From the cell containing the given text, extract its center point as [X, Y] coordinate. 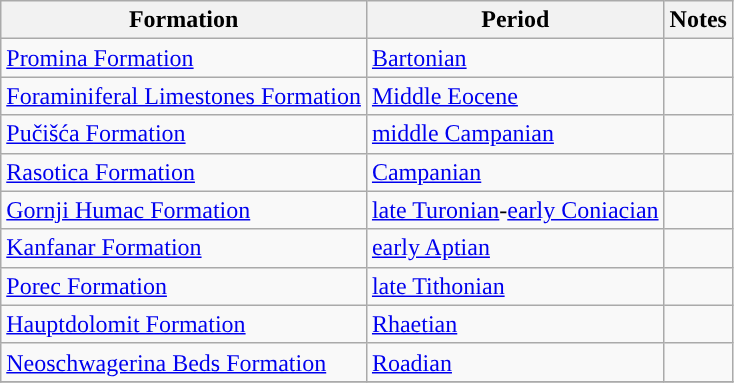
late Turonian-early Coniacian [515, 210]
Neoschwagerina Beds Formation [184, 362]
Promina Formation [184, 58]
Campanian [515, 172]
Gornji Humac Formation [184, 210]
early Aptian [515, 248]
Notes [698, 20]
Period [515, 20]
Rhaetian [515, 324]
Rasotica Formation [184, 172]
Middle Eocene [515, 96]
Foraminiferal Limestones Formation [184, 96]
middle Campanian [515, 134]
Bartonian [515, 58]
late Tithonian [515, 286]
Porec Formation [184, 286]
Pučišća Formation [184, 134]
Hauptdolomit Formation [184, 324]
Kanfanar Formation [184, 248]
Formation [184, 20]
Roadian [515, 362]
